Locate the cell with the specified text and output its [X, Y] center coordinate. 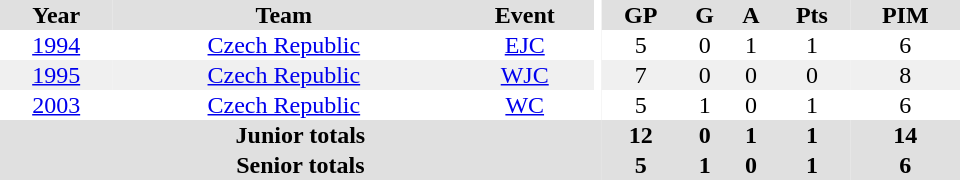
Team [284, 15]
G [705, 15]
14 [905, 135]
1995 [56, 75]
8 [905, 75]
GP [641, 15]
Year [56, 15]
Pts [812, 15]
12 [641, 135]
WJC [524, 75]
WC [524, 105]
1994 [56, 45]
Junior totals [300, 135]
A [752, 15]
Senior totals [300, 165]
Event [524, 15]
PIM [905, 15]
EJC [524, 45]
7 [641, 75]
2003 [56, 105]
